Identify which cell holds the provided text, then report its [X, Y] central coordinate. 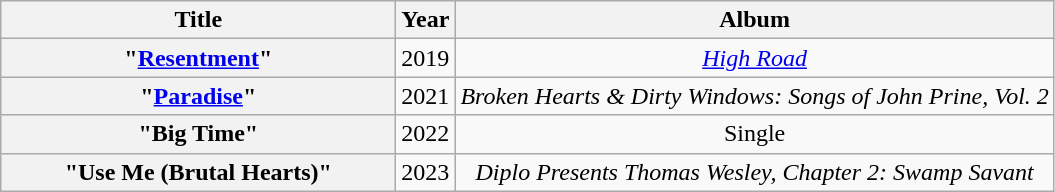
2022 [426, 134]
High Road [754, 58]
2019 [426, 58]
Year [426, 20]
Diplo Presents Thomas Wesley, Chapter 2: Swamp Savant [754, 172]
Broken Hearts & Dirty Windows: Songs of John Prine, Vol. 2 [754, 96]
"Big Time" [198, 134]
"Use Me (Brutal Hearts)" [198, 172]
Single [754, 134]
2023 [426, 172]
Album [754, 20]
2021 [426, 96]
Title [198, 20]
"Paradise" [198, 96]
"Resentment" [198, 58]
